Scan for the cell matching the given text and deliver its (x, y) coordinate at center. 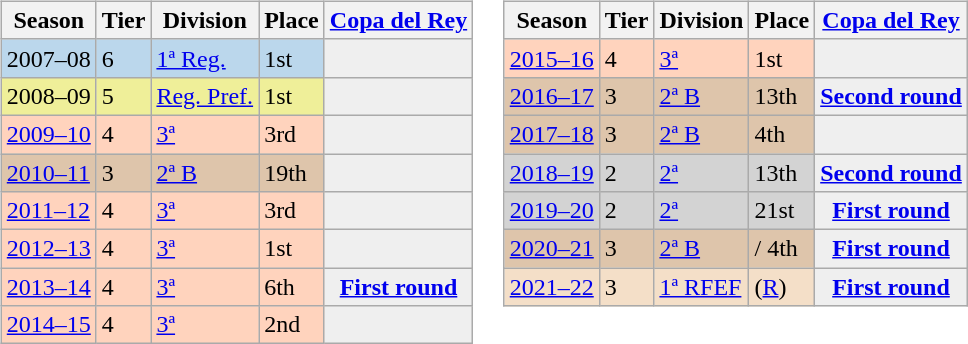
2020–21 (552, 249)
/ 4th (782, 249)
2013–14 (48, 287)
2021–22 (552, 287)
4th (782, 134)
2008–09 (48, 96)
19th (292, 173)
6 (124, 58)
2019–20 (552, 211)
2nd (292, 325)
2007–08 (48, 58)
2009–10 (48, 134)
1ª RFEF (702, 287)
2010–11 (48, 173)
21st (782, 211)
(R) (782, 287)
2016–17 (552, 96)
2017–18 (552, 134)
Reg. Pref. (205, 96)
2011–12 (48, 211)
2018–19 (552, 173)
2014–15 (48, 325)
1ª Reg. (205, 58)
2015–16 (552, 58)
5 (124, 96)
6th (292, 287)
2012–13 (48, 249)
